Pinpoint the cell where the given text exists, returning its [X, Y] midpoint coordinate. 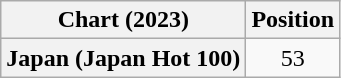
53 [293, 58]
Position [293, 20]
Chart (2023) [124, 20]
Japan (Japan Hot 100) [124, 58]
